Output the (x, y) coordinate of the center of the cell containing the given text.  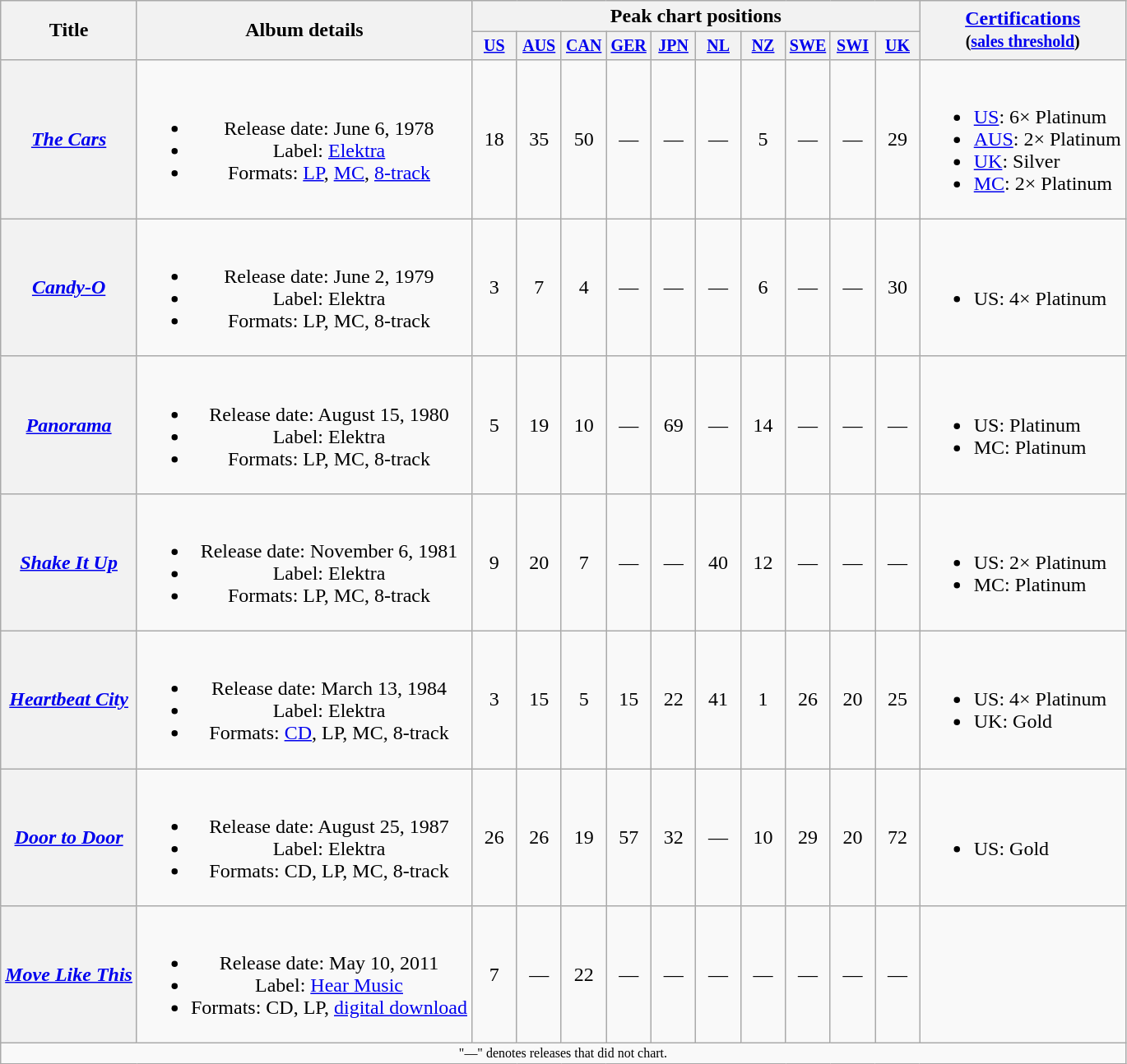
SWI (852, 46)
Release date: May 10, 2011Label: Hear MusicFormats: CD, LP, digital download (304, 975)
US (494, 46)
Panorama (69, 424)
4 (583, 288)
Peak chart positions (696, 16)
Move Like This (69, 975)
NL (718, 46)
50 (583, 139)
The Cars (69, 139)
UK (897, 46)
25 (897, 701)
US: PlatinumMC: Platinum (1023, 424)
AUS (539, 46)
US: 4× PlatinumUK: Gold (1023, 701)
Shake It Up (69, 562)
41 (718, 701)
35 (539, 139)
32 (673, 837)
Title (69, 30)
6 (763, 288)
Heartbeat City (69, 701)
69 (673, 424)
30 (897, 288)
Release date: March 13, 1984Label: ElektraFormats: CD, LP, MC, 8-track (304, 701)
14 (763, 424)
US: Gold (1023, 837)
40 (718, 562)
Release date: August 25, 1987Label: ElektraFormats: CD, LP, MC, 8-track (304, 837)
18 (494, 139)
Release date: June 2, 1979Label: ElektraFormats: LP, MC, 8-track (304, 288)
US: 6× PlatinumAUS: 2× PlatinumUK: SilverMC: 2× Platinum (1023, 139)
72 (897, 837)
NZ (763, 46)
SWE (808, 46)
Candy-O (69, 288)
9 (494, 562)
Album details (304, 30)
"—" denotes releases that did not chart. (563, 1053)
Release date: November 6, 1981Label: ElektraFormats: LP, MC, 8-track (304, 562)
CAN (583, 46)
1 (763, 701)
Release date: June 6, 1978Label: ElektraFormats: LP, MC, 8-track (304, 139)
GER (628, 46)
Certifications(sales threshold) (1023, 30)
Door to Door (69, 837)
JPN (673, 46)
12 (763, 562)
57 (628, 837)
Release date: August 15, 1980Label: ElektraFormats: LP, MC, 8-track (304, 424)
US: 4× Platinum (1023, 288)
US: 2× PlatinumMC: Platinum (1023, 562)
